Find where the given text appears and provide that cell's center as [X, Y] coordinate. 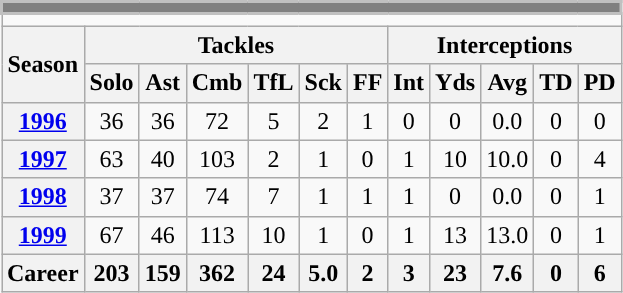
63 [112, 159]
67 [112, 235]
Tackles [236, 45]
1996 [44, 121]
4 [600, 159]
Season [44, 64]
10.0 [508, 159]
1999 [44, 235]
13.0 [508, 235]
40 [162, 159]
23 [456, 273]
159 [162, 273]
Solo [112, 83]
13 [456, 235]
FF [367, 83]
113 [217, 235]
Ast [162, 83]
Career [44, 273]
1998 [44, 197]
203 [112, 273]
Cmb [217, 83]
Avg [508, 83]
1997 [44, 159]
74 [217, 197]
24 [274, 273]
Int [409, 83]
3 [409, 273]
Sck [323, 83]
PD [600, 83]
Yds [456, 83]
7 [274, 197]
TD [556, 83]
Interceptions [504, 45]
72 [217, 121]
46 [162, 235]
6 [600, 273]
5.0 [323, 273]
TfL [274, 83]
7.6 [508, 273]
362 [217, 273]
103 [217, 159]
5 [274, 121]
